From the cell containing the given text, extract its center point as [x, y] coordinate. 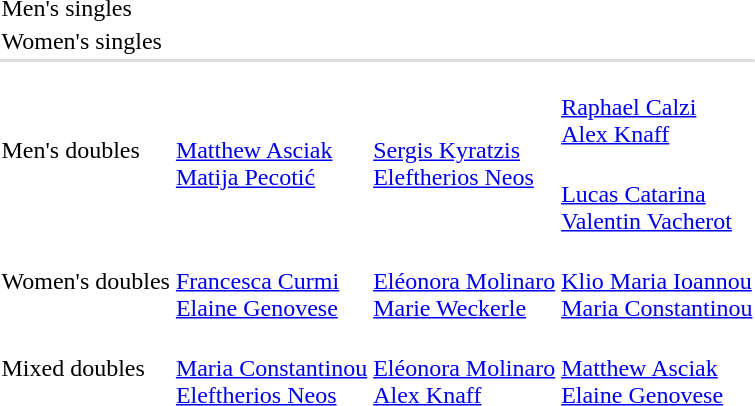
Raphael CalziAlex Knaff [657, 107]
Women's doubles [86, 281]
Matthew AsciakMatija Pecotić [271, 150]
Eléonora MolinaroMarie Weckerle [464, 281]
Klio Maria IoannouMaria Constantinou [657, 281]
Lucas CatarinaValentin Vacherot [657, 194]
Men's doubles [86, 150]
Sergis KyratzisEleftherios Neos [464, 150]
Francesca CurmiElaine Genovese [271, 281]
Women's singles [86, 41]
